Detect which cell encompasses the target text, then output its (X, Y) center coordinate. 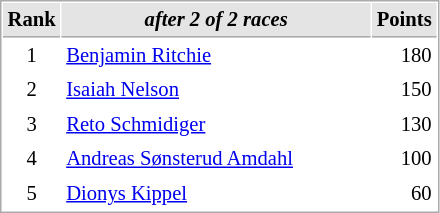
Reto Schmidiger (216, 124)
1 (32, 56)
Dionys Kippel (216, 194)
3 (32, 124)
Andreas Sønsterud Amdahl (216, 158)
Isaiah Nelson (216, 90)
Benjamin Ritchie (216, 56)
2 (32, 90)
60 (404, 194)
Rank (32, 20)
150 (404, 90)
100 (404, 158)
Points (404, 20)
after 2 of 2 races (216, 20)
180 (404, 56)
130 (404, 124)
5 (32, 194)
4 (32, 158)
